Pinpoint the cell where the given text exists, returning its (x, y) midpoint coordinate. 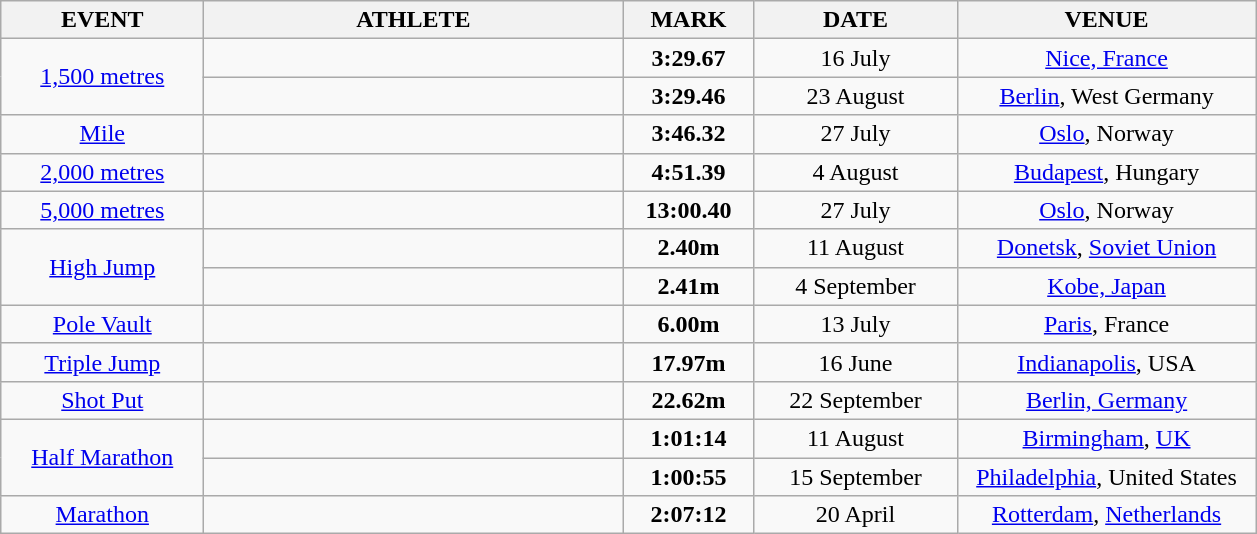
Berlin, West Germany (1106, 96)
Philadelphia, United States (1106, 477)
Indianapolis, USA (1106, 362)
1:01:14 (688, 438)
3:29.46 (688, 96)
Nice, France (1106, 58)
Birmingham, UK (1106, 438)
Kobe, Japan (1106, 286)
6.00m (688, 324)
13 July (856, 324)
ATHLETE (414, 20)
2.40m (688, 248)
1,500 metres (102, 77)
3:46.32 (688, 134)
2,000 metres (102, 172)
High Jump (102, 267)
23 August (856, 96)
Marathon (102, 515)
22 September (856, 400)
2:07:12 (688, 515)
Donetsk, Soviet Union (1106, 248)
3:29.67 (688, 58)
Berlin, Germany (1106, 400)
17.97m (688, 362)
EVENT (102, 20)
Pole Vault (102, 324)
Shot Put (102, 400)
5,000 metres (102, 210)
Budapest, Hungary (1106, 172)
Mile (102, 134)
15 September (856, 477)
VENUE (1106, 20)
4 September (856, 286)
16 July (856, 58)
MARK (688, 20)
1:00:55 (688, 477)
4:51.39 (688, 172)
16 June (856, 362)
DATE (856, 20)
Paris, France (1106, 324)
4 August (856, 172)
13:00.40 (688, 210)
20 April (856, 515)
Triple Jump (102, 362)
22.62m (688, 400)
Half Marathon (102, 457)
Rotterdam, Netherlands (1106, 515)
2.41m (688, 286)
